For the text-containing cell, return its midpoint in (X, Y) coordinate format. 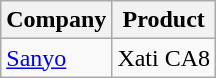
Xati CA8 (164, 58)
Company (56, 20)
Product (164, 20)
Sanyo (56, 58)
